Determine the [X, Y] coordinate at the center of the cell enclosing the given text.  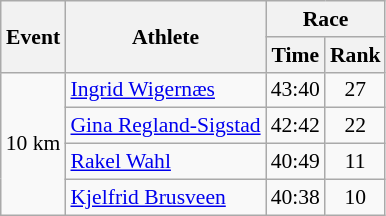
40:38 [296, 197]
10 [356, 197]
Time [296, 55]
Ingrid Wigernæs [165, 90]
27 [356, 90]
Rank [356, 55]
Race [326, 19]
Gina Regland-Sigstad [165, 126]
42:42 [296, 126]
Rakel Wahl [165, 162]
22 [356, 126]
40:49 [296, 162]
11 [356, 162]
Event [34, 36]
43:40 [296, 90]
10 km [34, 143]
Athlete [165, 36]
Kjelfrid Brusveen [165, 197]
